Output the (X, Y) coordinate of the center of the cell containing the given text.  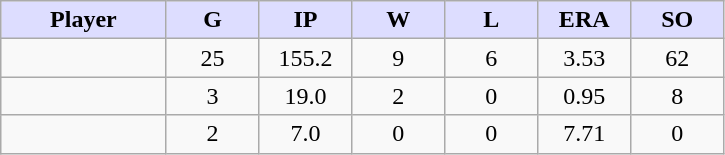
ERA (584, 20)
IP (306, 20)
155.2 (306, 58)
6 (492, 58)
Player (84, 20)
G (212, 20)
19.0 (306, 96)
9 (398, 58)
0.95 (584, 96)
25 (212, 58)
L (492, 20)
8 (678, 96)
7.0 (306, 134)
3.53 (584, 58)
7.71 (584, 134)
SO (678, 20)
3 (212, 96)
W (398, 20)
62 (678, 58)
